Output the [X, Y] coordinate of the center of the cell containing the given text.  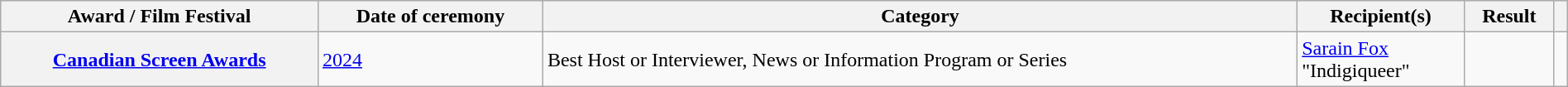
Sarain Fox"Indigiqueer" [1381, 60]
Category [920, 17]
Award / Film Festival [160, 17]
Result [1508, 17]
Recipient(s) [1381, 17]
2024 [430, 60]
Canadian Screen Awards [160, 60]
Best Host or Interviewer, News or Information Program or Series [920, 60]
Date of ceremony [430, 17]
